From the cell containing the given text, extract its center point as (X, Y) coordinate. 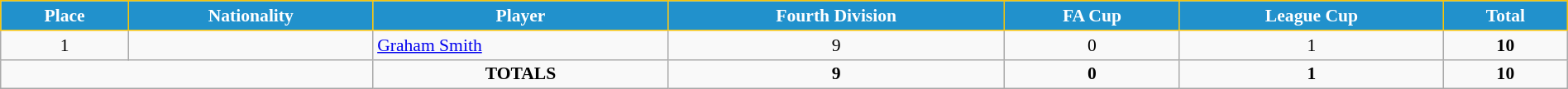
Player (521, 16)
Place (65, 16)
TOTALS (521, 74)
Total (1506, 16)
Graham Smith (521, 45)
League Cup (1312, 16)
FA Cup (1092, 16)
Nationality (251, 16)
Fourth Division (837, 16)
